Capture the cell that displays the provided text and extract its [X, Y] central coordinate. 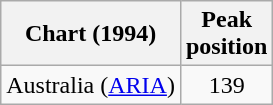
Chart (1994) [91, 34]
Peakposition [226, 34]
Australia (ARIA) [91, 85]
139 [226, 85]
